Return [x, y] of the center of cell containing provided text 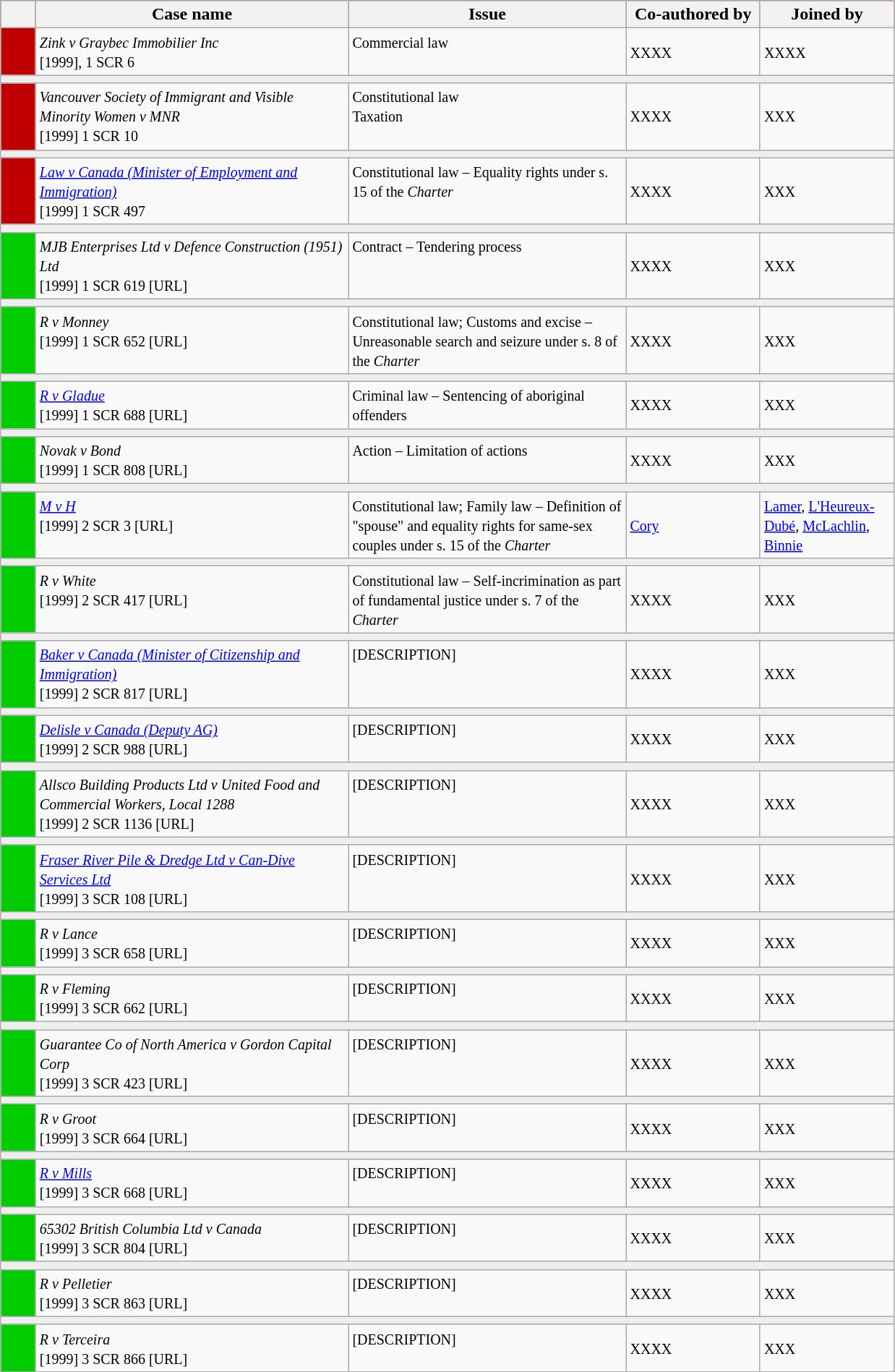
Guarantee Co of North America v Gordon Capital Corp [1999] 3 SCR 423 [URL] [192, 1063]
Novak v Bond [1999] 1 SCR 808 [URL] [192, 460]
Allsco Building Products Ltd v United Food and Commercial Workers, Local 1288 [1999] 2 SCR 1136 [URL] [192, 804]
Constitutional law – Self-incrimination as part of fundamental justice under s. 7 of the Charter [487, 600]
Commercial law [487, 52]
R v Pelletier [1999] 3 SCR 863 [URL] [192, 1293]
Law v Canada (Minister of Employment and Immigration) [1999] 1 SCR 497 [192, 191]
Fraser River Pile & Dredge Ltd v Can-Dive Services Ltd [1999] 3 SCR 108 [URL] [192, 878]
65302 British Columbia Ltd v Canada [1999] 3 SCR 804 [URL] [192, 1238]
Contract – Tendering process [487, 265]
Cory [693, 525]
Criminal law – Sentencing of aboriginal offenders [487, 405]
R v Terceira [1999] 3 SCR 866 [URL] [192, 1348]
R v Gladue [1999] 1 SCR 688 [URL] [192, 405]
Constitutional lawTaxation [487, 116]
R v White [1999] 2 SCR 417 [URL] [192, 600]
R v Lance [1999] 3 SCR 658 [URL] [192, 943]
R v Groot [1999] 3 SCR 664 [URL] [192, 1128]
Lamer, L'Heureux-Dubé, McLachlin, Binnie [827, 525]
Case name [192, 14]
M v H [1999] 2 SCR 3 [URL] [192, 525]
Baker v Canada (Minister of Citizenship and Immigration) [1999] 2 SCR 817 [URL] [192, 674]
R v Fleming [1999] 3 SCR 662 [URL] [192, 998]
R v Mills [1999] 3 SCR 668 [URL] [192, 1183]
Zink v Graybec Immobilier Inc [1999], 1 SCR 6 [192, 52]
Constitutional law; Customs and excise – Unreasonable search and seizure under s. 8 of the Charter [487, 340]
MJB Enterprises Ltd v Defence Construction (1951) Ltd [1999] 1 SCR 619 [URL] [192, 265]
Delisle v Canada (Deputy AG) [1999] 2 SCR 988 [URL] [192, 739]
Vancouver Society of Immigrant and Visible Minority Women v MNR [1999] 1 SCR 10 [192, 116]
Action – Limitation of actions [487, 460]
R v Monney [1999] 1 SCR 652 [URL] [192, 340]
Co-authored by [693, 14]
Joined by [827, 14]
Constitutional law – Equality rights under s. 15 of the Charter [487, 191]
Issue [487, 14]
Constitutional law; Family law – Definition of "spouse" and equality rights for same-sex couples under s. 15 of the Charter [487, 525]
